Return the (X, Y) coordinate for the center point of the cell that contains the specified text.  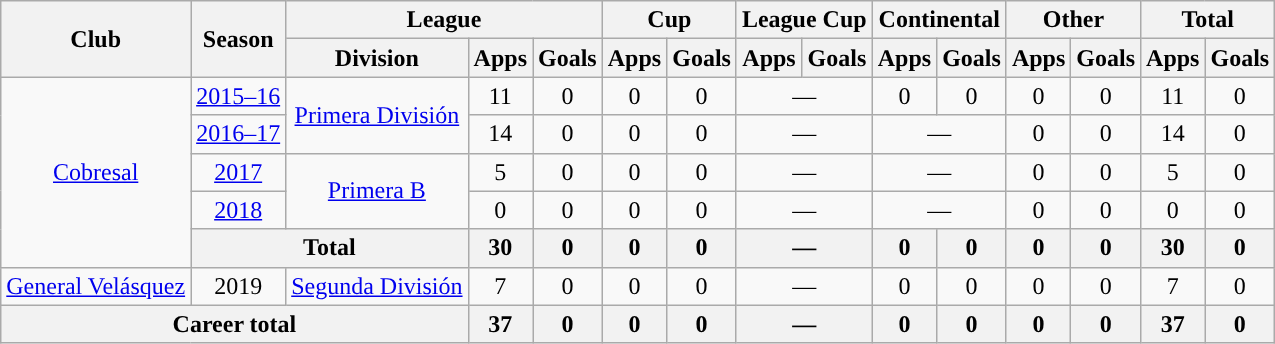
Cobresal (96, 172)
League Cup (804, 20)
General Velásquez (96, 286)
Segunda División (377, 286)
Primera B (377, 191)
Continental (939, 20)
Season (238, 39)
Cup (669, 20)
Primera División (377, 115)
2017 (238, 172)
2018 (238, 210)
Other (1073, 20)
2019 (238, 286)
Club (96, 39)
Career total (234, 324)
Division (377, 58)
League (444, 20)
2015–16 (238, 96)
2016–17 (238, 134)
